Scan for the cell matching the given text and deliver its [x, y] coordinate at center. 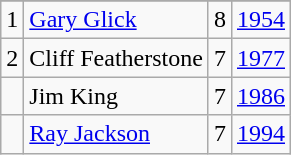
2 [12, 58]
Jim King [116, 96]
1954 [260, 20]
Ray Jackson [116, 134]
1994 [260, 134]
8 [220, 20]
Gary Glick [116, 20]
1986 [260, 96]
1 [12, 20]
1977 [260, 58]
Cliff Featherstone [116, 58]
